Find where the given text appears and provide that cell's center as (X, Y) coordinate. 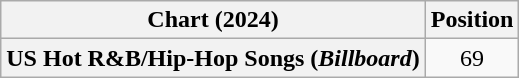
US Hot R&B/Hip-Hop Songs (Billboard) (213, 58)
69 (472, 58)
Chart (2024) (213, 20)
Position (472, 20)
